For the text-containing cell, return its midpoint in [X, Y] coordinate format. 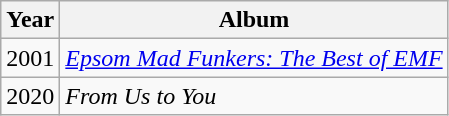
Epsom Mad Funkers: The Best of EMF [254, 58]
Year [30, 20]
From Us to You [254, 96]
2020 [30, 96]
Album [254, 20]
2001 [30, 58]
